Detect which cell encompasses the target text, then output its [X, Y] center coordinate. 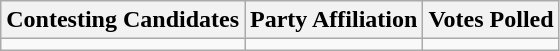
Contesting Candidates [123, 20]
Party Affiliation [334, 20]
Votes Polled [491, 20]
